From the cell containing the given text, extract its center point as (X, Y) coordinate. 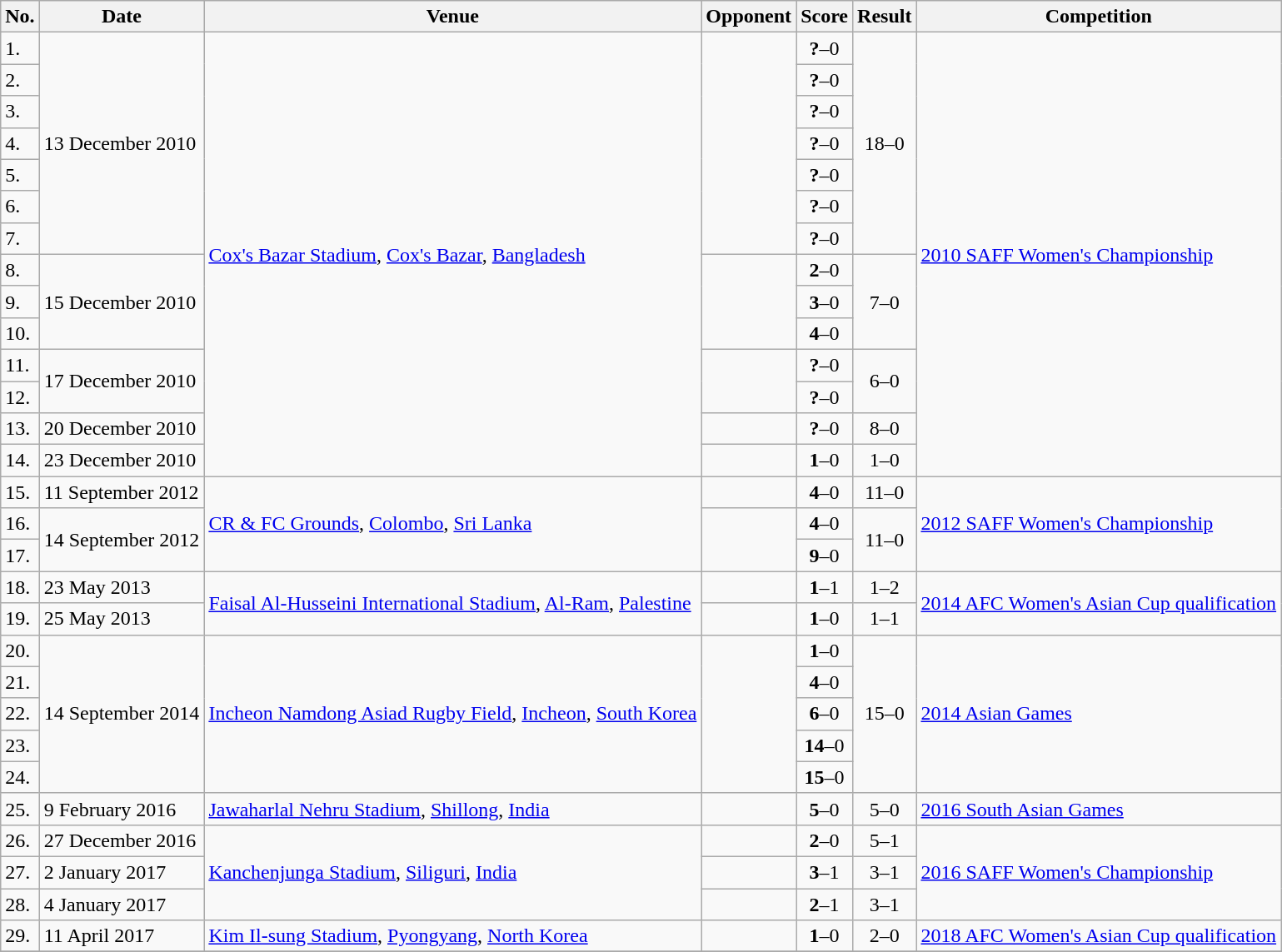
2–1 (825, 904)
2014 Asian Games (1099, 714)
CR & FC Grounds, Colombo, Sri Lanka (453, 524)
5–1 (885, 840)
12. (20, 397)
9 February 2016 (122, 809)
14 September 2014 (122, 714)
11 April 2017 (122, 936)
18–0 (885, 143)
Incheon Namdong Asiad Rugby Field, Incheon, South Korea (453, 714)
Faisal Al-Husseini International Stadium, Al-Ram, Palestine (453, 603)
6. (20, 207)
25. (20, 809)
14–0 (825, 745)
13. (20, 429)
Score (825, 17)
4 January 2017 (122, 904)
16. (20, 524)
Kim Il-sung Stadium, Pyongyang, North Korea (453, 936)
Opponent (749, 17)
18. (20, 587)
2018 AFC Women's Asian Cup qualification (1099, 936)
Cox's Bazar Stadium, Cox's Bazar, Bangladesh (453, 255)
21. (20, 682)
27 December 2016 (122, 840)
No. (20, 17)
26. (20, 840)
20 December 2010 (122, 429)
Jawaharlal Nehru Stadium, Shillong, India (453, 809)
19. (20, 619)
8. (20, 270)
2014 AFC Women's Asian Cup qualification (1099, 603)
3. (20, 112)
11 September 2012 (122, 492)
Competition (1099, 17)
15 December 2010 (122, 302)
2 January 2017 (122, 872)
3–0 (825, 302)
10. (20, 333)
2012 SAFF Women's Championship (1099, 524)
23 May 2013 (122, 587)
22. (20, 714)
1–2 (885, 587)
2010 SAFF Women's Championship (1099, 255)
Kanchenjunga Stadium, Siliguri, India (453, 872)
2016 South Asian Games (1099, 809)
27. (20, 872)
Date (122, 17)
15. (20, 492)
28. (20, 904)
9–0 (825, 556)
4. (20, 143)
17. (20, 556)
7. (20, 238)
7–0 (885, 302)
25 May 2013 (122, 619)
Result (885, 17)
20. (20, 650)
2. (20, 80)
13 December 2010 (122, 143)
23. (20, 745)
24. (20, 777)
8–0 (885, 429)
1. (20, 48)
14 September 2012 (122, 540)
9. (20, 302)
23 December 2010 (122, 461)
11. (20, 365)
Venue (453, 17)
17 December 2010 (122, 381)
14. (20, 461)
2016 SAFF Women's Championship (1099, 872)
29. (20, 936)
5. (20, 175)
